Extract the [x, y] coordinate from the center of the cell holding the provided text.  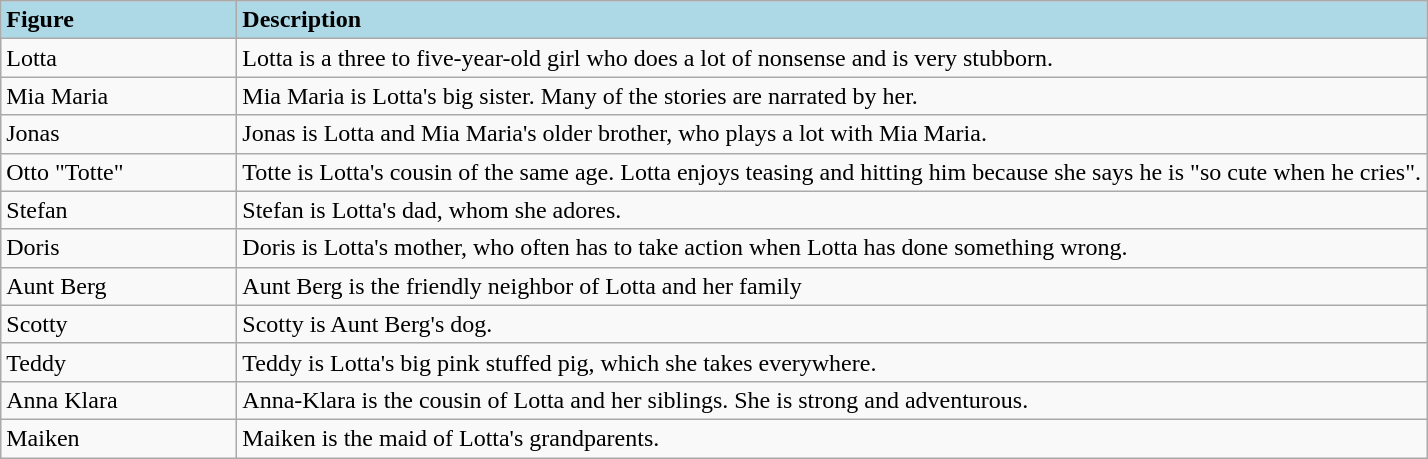
Teddy [119, 362]
Otto "Totte" [119, 172]
Description [832, 20]
Teddy is Lotta's big pink stuffed pig, which she takes everywhere. [832, 362]
Anna Klara [119, 400]
Lotta [119, 58]
Mia Maria [119, 96]
Stefan is Lotta's dad, whom she adores. [832, 210]
Lotta is a three to five-year-old girl who does a lot of nonsense and is very stubborn. [832, 58]
Figure [119, 20]
Jonas [119, 134]
Doris is Lotta's mother, who often has to take action when Lotta has done something wrong. [832, 248]
Aunt Berg [119, 286]
Maiken is the maid of Lotta's grandparents. [832, 438]
Jonas is Lotta and Mia Maria's older brother, who plays a lot with Mia Maria. [832, 134]
Anna-Klara is the cousin of Lotta and her siblings. She is strong and adventurous. [832, 400]
Scotty is Aunt Berg's dog. [832, 324]
Scotty [119, 324]
Stefan [119, 210]
Aunt Berg is the friendly neighbor of Lotta and her family [832, 286]
Maiken [119, 438]
Mia Maria is Lotta's big sister. Many of the stories are narrated by her. [832, 96]
Doris [119, 248]
Totte is Lotta's cousin of the same age. Lotta enjoys teasing and hitting him because she says he is "so cute when he cries". [832, 172]
